Search for the cell housing the specified text and yield its [X, Y] center coordinate. 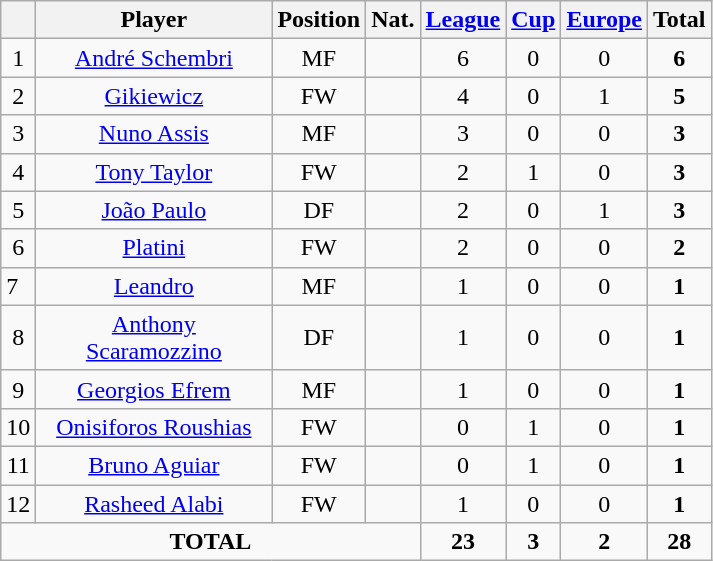
Georgios Efrem [154, 389]
11 [18, 465]
Tony Taylor [154, 172]
Total [680, 20]
Cup [534, 20]
Position [319, 20]
Onisiforos Roushias [154, 427]
Anthony Scaramozzino [154, 338]
7 [18, 286]
12 [18, 503]
Gikiewicz [154, 96]
João Paulo [154, 210]
9 [18, 389]
League [463, 20]
André Schembri [154, 58]
Platini [154, 248]
Player [154, 20]
23 [463, 542]
TOTAL [210, 542]
Europe [604, 20]
Leandro [154, 286]
Nuno Assis [154, 134]
10 [18, 427]
Nat. [393, 20]
Rasheed Alabi [154, 503]
28 [680, 542]
8 [18, 338]
Bruno Aguiar [154, 465]
